Locate the cell with the specified text and output its (X, Y) center coordinate. 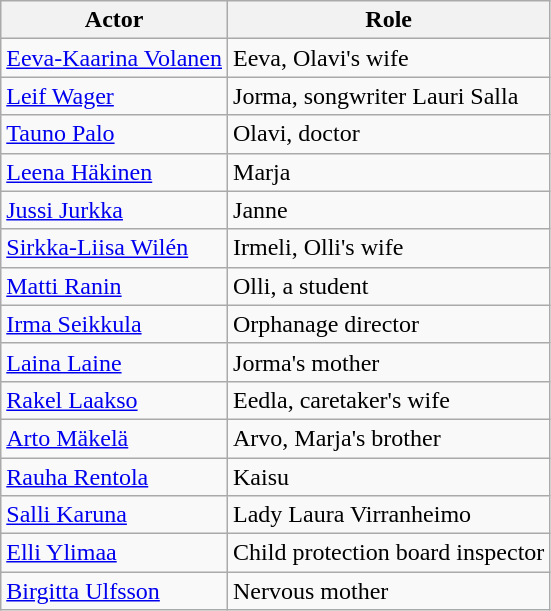
Jussi Jurkka (114, 210)
Matti Ranin (114, 286)
Elli Ylimaa (114, 553)
Sirkka-Liisa Wilén (114, 248)
Salli Karuna (114, 515)
Jorma's mother (389, 362)
Irmeli, Olli's wife (389, 248)
Kaisu (389, 477)
Orphanage director (389, 324)
Lady Laura Virranheimo (389, 515)
Olavi, doctor (389, 134)
Laina Laine (114, 362)
Arto Mäkelä (114, 438)
Nervous mother (389, 591)
Child protection board inspector (389, 553)
Leif Wager (114, 96)
Role (389, 20)
Leena Häkinen (114, 172)
Olli, a student (389, 286)
Rauha Rentola (114, 477)
Arvo, Marja's brother (389, 438)
Marja (389, 172)
Actor (114, 20)
Rakel Laakso (114, 400)
Eeva-Kaarina Volanen (114, 58)
Birgitta Ulfsson (114, 591)
Irma Seikkula (114, 324)
Eeva, Olavi's wife (389, 58)
Janne (389, 210)
Tauno Palo (114, 134)
Jorma, songwriter Lauri Salla (389, 96)
Eedla, caretaker's wife (389, 400)
